Locate the cell with the specified text and output its (x, y) center coordinate. 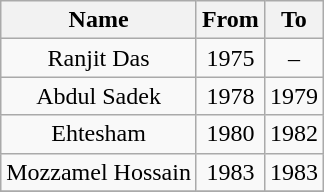
Mozzamel Hossain (99, 172)
From (230, 20)
Name (99, 20)
To (294, 20)
1978 (230, 96)
Abdul Sadek (99, 96)
1982 (294, 134)
1980 (230, 134)
1975 (230, 58)
Ranjit Das (99, 58)
– (294, 58)
Ehtesham (99, 134)
1979 (294, 96)
